Detect which cell encompasses the target text, then output its (X, Y) center coordinate. 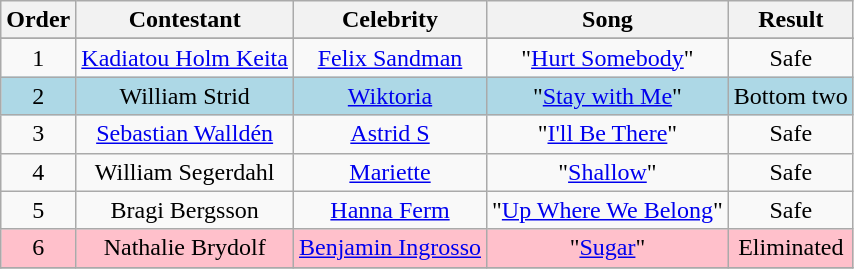
Mariette (390, 172)
Kadiatou Holm Keita (185, 58)
Contestant (185, 20)
Result (790, 20)
"Hurt Somebody" (608, 58)
"Stay with Me" (608, 96)
Celebrity (390, 20)
Astrid S (390, 134)
Order (38, 20)
1 (38, 58)
Song (608, 20)
Benjamin Ingrosso (390, 248)
5 (38, 210)
William Strid (185, 96)
Sebastian Walldén (185, 134)
William Segerdahl (185, 172)
"Up Where We Belong" (608, 210)
"I'll Be There" (608, 134)
Bragi Bergsson (185, 210)
4 (38, 172)
Wiktoria (390, 96)
"Shallow" (608, 172)
Hanna Ferm (390, 210)
Felix Sandman (390, 58)
Nathalie Brydolf (185, 248)
2 (38, 96)
3 (38, 134)
Bottom two (790, 96)
Eliminated (790, 248)
6 (38, 248)
"Sugar" (608, 248)
